Search for the cell housing the specified text and yield its (x, y) center coordinate. 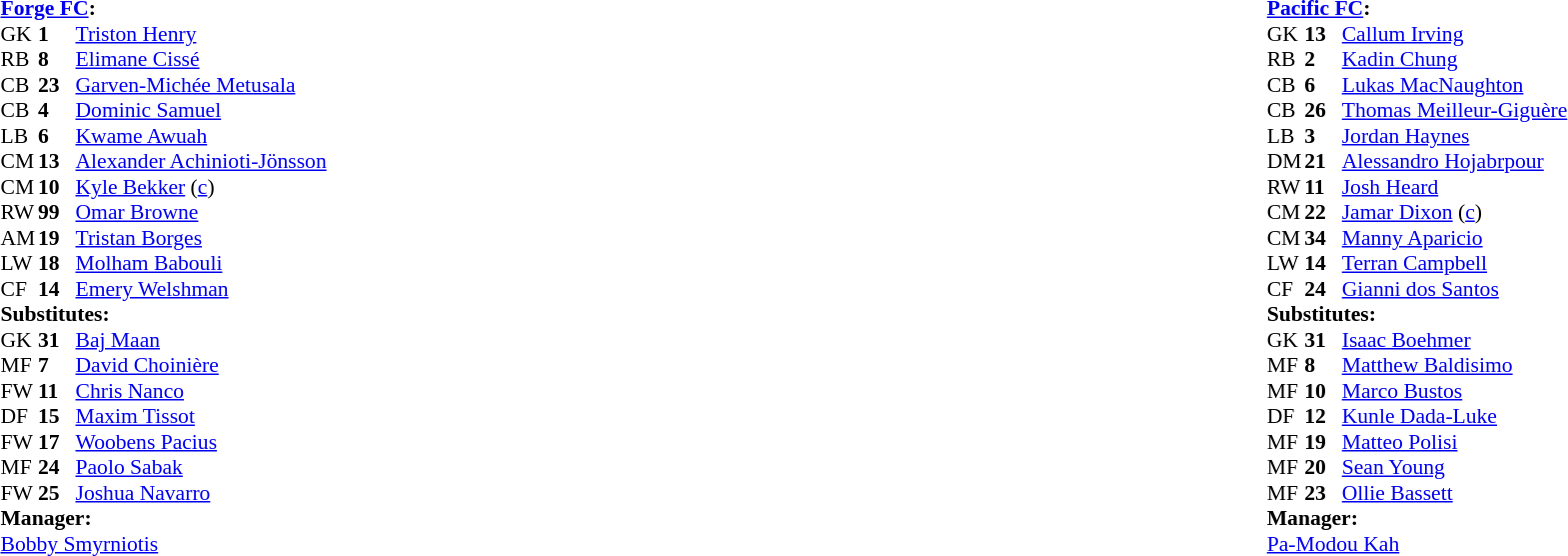
26 (1323, 111)
Joshua Navarro (202, 493)
1 (57, 34)
18 (57, 263)
Tristan Borges (202, 238)
2 (1323, 59)
22 (1323, 213)
Chris Nanco (202, 391)
Alessandro Hojabrpour (1455, 161)
Lukas MacNaughton (1455, 85)
Matteo Polisi (1455, 442)
Emery Welshman (202, 289)
Isaac Boehmer (1455, 340)
Kunle Dada-Luke (1455, 417)
Triston Henry (202, 34)
David Choinière (202, 365)
Kadin Chung (1455, 59)
Marco Bustos (1455, 391)
20 (1323, 467)
Ollie Bassett (1455, 493)
12 (1323, 417)
Woobens Pacius (202, 442)
7 (57, 365)
AM (19, 238)
Thomas Meilleur-Giguère (1455, 111)
DM (1286, 161)
Dominic Samuel (202, 111)
Gianni dos Santos (1455, 289)
3 (1323, 136)
Manny Aparicio (1455, 238)
Maxim Tissot (202, 417)
Baj Maan (202, 340)
Josh Heard (1455, 187)
Garven-Michée Metusala (202, 85)
Matthew Baldisimo (1455, 365)
Paolo Sabak (202, 467)
Omar Browne (202, 213)
34 (1323, 238)
17 (57, 442)
Kyle Bekker (c) (202, 187)
99 (57, 213)
Jamar Dixon (c) (1455, 213)
Kwame Awuah (202, 136)
Callum Irving (1455, 34)
15 (57, 417)
21 (1323, 161)
Jordan Haynes (1455, 136)
Elimane Cissé (202, 59)
4 (57, 111)
Terran Campbell (1455, 263)
Alexander Achinioti-Jönsson (202, 161)
Sean Young (1455, 467)
Molham Babouli (202, 263)
25 (57, 493)
